From the cell containing the given text, extract its center point as [X, Y] coordinate. 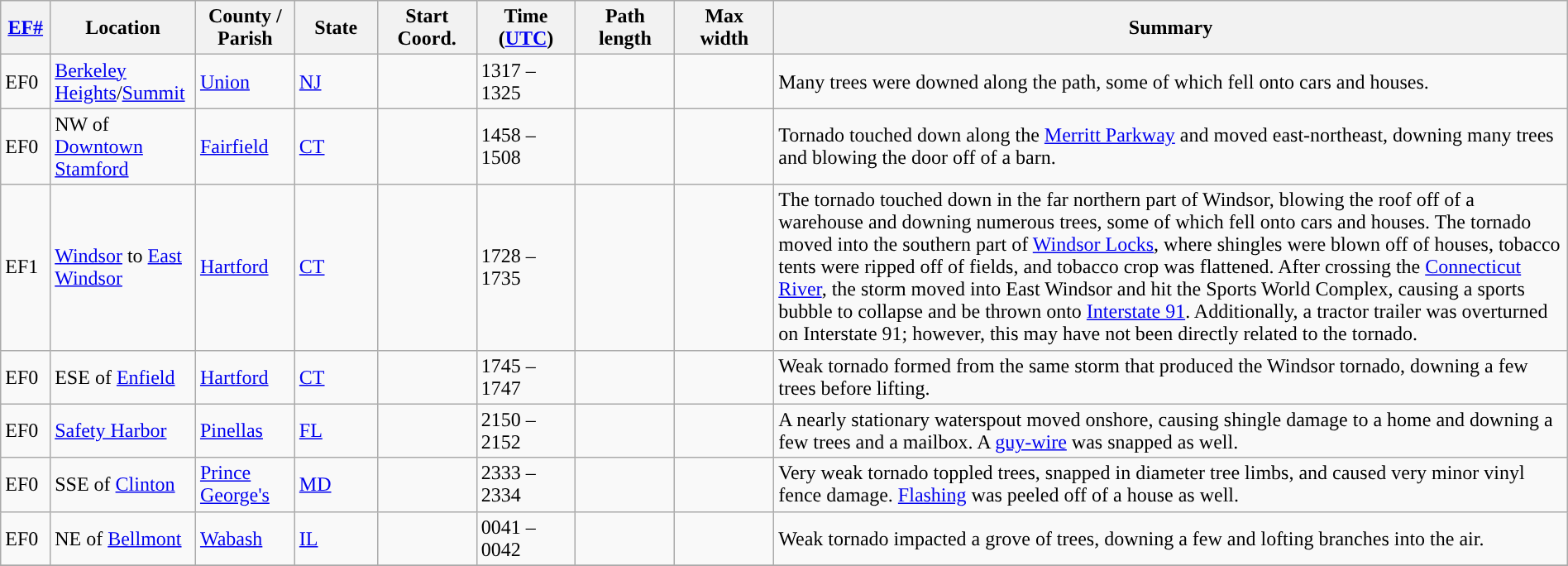
A nearly stationary waterspout moved onshore, causing shingle damage to a home and downing a few trees and a mailbox. A guy-wire was snapped as well. [1171, 430]
Pinellas [245, 430]
Many trees were downed along the path, some of which fell onto cars and houses. [1171, 81]
1745 – 1747 [526, 377]
NW of Downtown Stamford [123, 146]
Weak tornado formed from the same storm that produced the Windsor tornado, downing a few trees before lifting. [1171, 377]
Path length [625, 28]
Safety Harbor [123, 430]
Union [245, 81]
ESE of Enfield [123, 377]
1458 – 1508 [526, 146]
2333 – 2334 [526, 485]
NJ [336, 81]
MD [336, 485]
NE of Bellmont [123, 538]
Windsor to East Windsor [123, 267]
Prince George's [245, 485]
Weak tornado impacted a grove of trees, downing a few and lofting branches into the air. [1171, 538]
Tornado touched down along the Merritt Parkway and moved east-northeast, downing many trees and blowing the door off of a barn. [1171, 146]
Berkeley Heights/Summit [123, 81]
Fairfield [245, 146]
SSE of Clinton [123, 485]
EF1 [26, 267]
County / Parish [245, 28]
2150 – 2152 [526, 430]
1317 – 1325 [526, 81]
Start Coord. [427, 28]
Summary [1171, 28]
1728 – 1735 [526, 267]
IL [336, 538]
EF# [26, 28]
Max width [724, 28]
State [336, 28]
Location [123, 28]
0041 – 0042 [526, 538]
Time (UTC) [526, 28]
Wabash [245, 538]
FL [336, 430]
